Search for the cell housing the specified text and yield its (x, y) center coordinate. 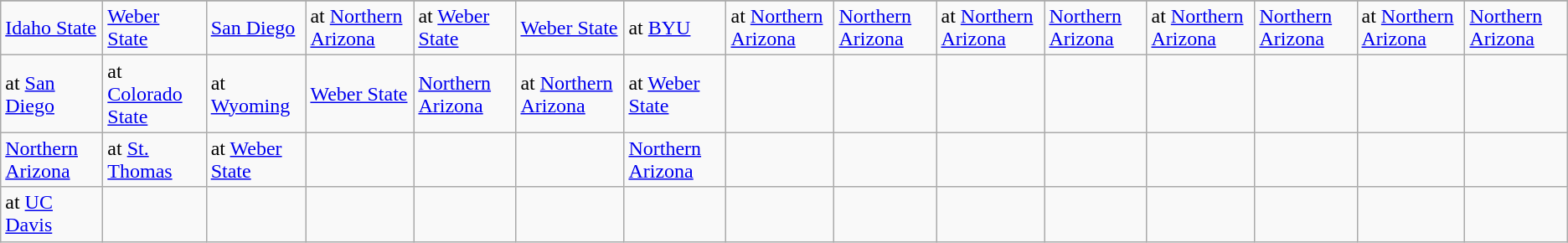
Idaho State (52, 28)
at UC Davis (52, 215)
at BYU (675, 28)
San Diego (256, 28)
at St. Thomas (154, 159)
at Wyoming (256, 94)
at Colorado State (154, 94)
at San Diego (52, 94)
